For the text-containing cell, return its midpoint in (x, y) coordinate format. 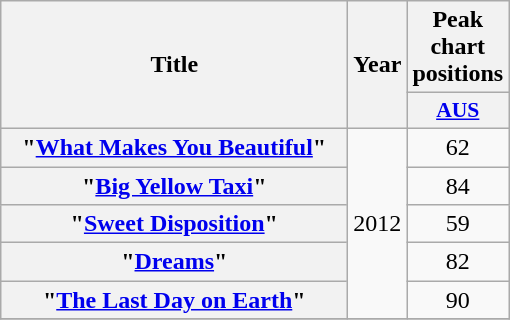
"Big Yellow Taxi" (174, 185)
62 (458, 147)
"The Last Day on Earth" (174, 300)
"Sweet Disposition" (174, 224)
"Dreams" (174, 262)
82 (458, 262)
Peak chart positions (458, 47)
84 (458, 185)
Title (174, 65)
AUS (458, 111)
Year (378, 65)
59 (458, 224)
90 (458, 300)
"What Makes You Beautiful" (174, 147)
2012 (378, 223)
